Detect which cell encompasses the target text, then output its [x, y] center coordinate. 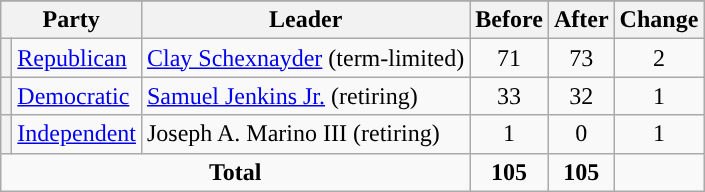
Samuel Jenkins Jr. (retiring) [305, 96]
Independent [77, 134]
2 [659, 58]
Leader [305, 20]
32 [581, 96]
Change [659, 20]
Before [510, 20]
0 [581, 134]
Total [236, 172]
73 [581, 58]
Clay Schexnayder (term-limited) [305, 58]
71 [510, 58]
Democratic [77, 96]
After [581, 20]
Republican [77, 58]
Party [72, 20]
Joseph A. Marino III (retiring) [305, 134]
33 [510, 96]
